Return (X, Y) of the center of cell containing provided text 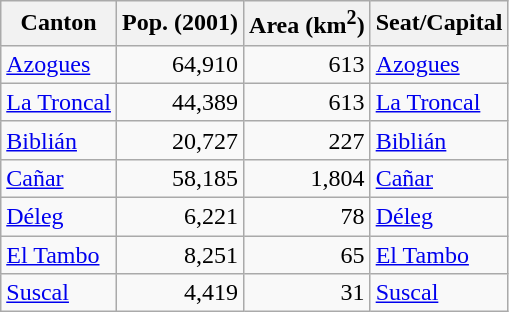
78 (308, 217)
20,727 (180, 140)
4,419 (180, 293)
Pop. (2001) (180, 24)
44,389 (180, 102)
58,185 (180, 178)
Area (km2) (308, 24)
227 (308, 140)
64,910 (180, 64)
Canton (59, 24)
6,221 (180, 217)
Seat/Capital (439, 24)
8,251 (180, 255)
1,804 (308, 178)
65 (308, 255)
31 (308, 293)
